Identify which cell holds the provided text, then report its [x, y] central coordinate. 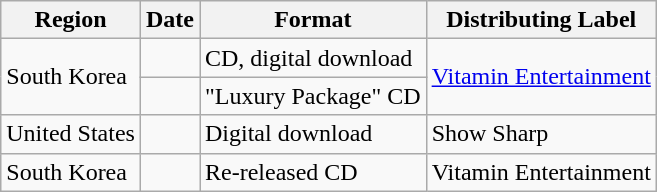
Show Sharp [541, 134]
Date [170, 20]
"Luxury Package" CD [314, 96]
United States [71, 134]
Digital download [314, 134]
Region [71, 20]
Re-released CD [314, 172]
Format [314, 20]
Distributing Label [541, 20]
CD, digital download [314, 58]
